For the text-containing cell, return its midpoint in [x, y] coordinate format. 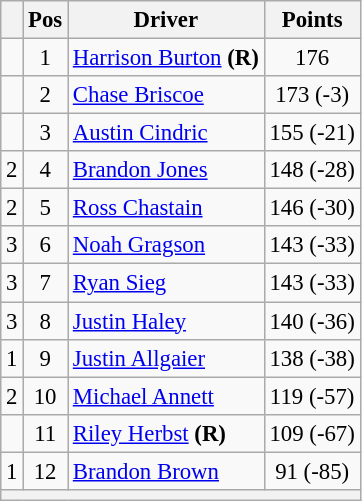
10 [46, 396]
Pos [46, 20]
91 (-85) [312, 471]
Ross Chastain [166, 208]
176 [312, 58]
Harrison Burton (R) [166, 58]
8 [46, 321]
Driver [166, 20]
Chase Briscoe [166, 95]
119 (-57) [312, 396]
148 (-28) [312, 170]
Justin Allgaier [166, 358]
138 (-38) [312, 358]
4 [46, 170]
Brandon Brown [166, 471]
7 [46, 283]
173 (-3) [312, 95]
9 [46, 358]
140 (-36) [312, 321]
6 [46, 245]
Brandon Jones [166, 170]
109 (-67) [312, 433]
5 [46, 208]
Michael Annett [166, 396]
Riley Herbst (R) [166, 433]
11 [46, 433]
Austin Cindric [166, 133]
Points [312, 20]
Justin Haley [166, 321]
155 (-21) [312, 133]
Noah Gragson [166, 245]
146 (-30) [312, 208]
12 [46, 471]
Ryan Sieg [166, 283]
